Detect which cell encompasses the target text, then output its [x, y] center coordinate. 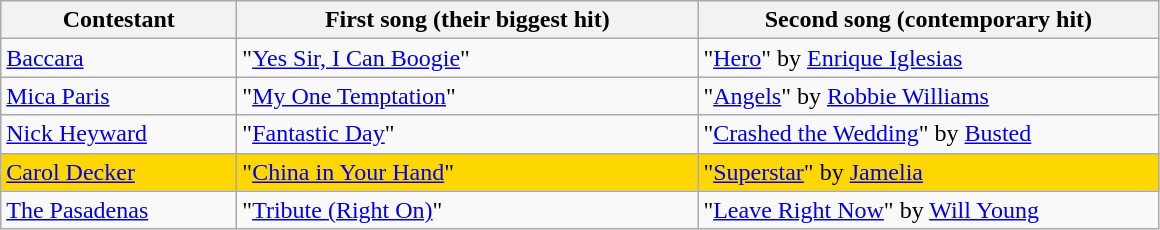
"My One Temptation" [468, 96]
Mica Paris [119, 96]
Contestant [119, 20]
Second song (contemporary hit) [928, 20]
First song (their biggest hit) [468, 20]
"Superstar" by Jamelia [928, 172]
"Yes Sir, I Can Boogie" [468, 58]
Baccara [119, 58]
"Leave Right Now" by Will Young [928, 210]
"Tribute (Right On)" [468, 210]
The Pasadenas [119, 210]
"Fantastic Day" [468, 134]
Carol Decker [119, 172]
"Crashed the Wedding" by Busted [928, 134]
"Hero" by Enrique Iglesias [928, 58]
Nick Heyward [119, 134]
"Angels" by Robbie Williams [928, 96]
"China in Your Hand" [468, 172]
